Output the [x, y] coordinate of the center of the cell containing the given text.  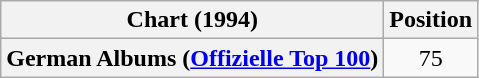
Position [431, 20]
75 [431, 58]
German Albums (Offizielle Top 100) [192, 58]
Chart (1994) [192, 20]
